From the cell containing the given text, extract its center point as (x, y) coordinate. 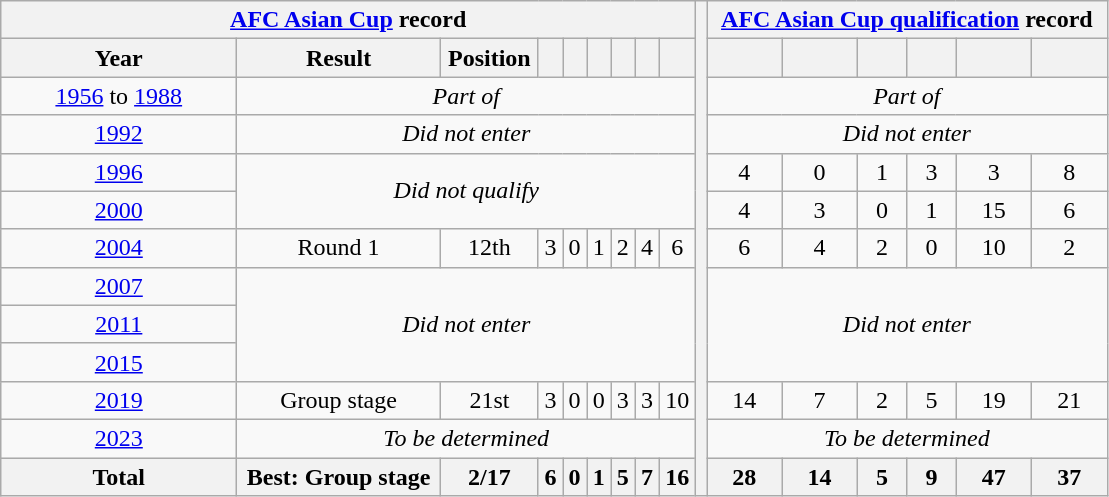
19 (994, 400)
2000 (119, 210)
Round 1 (339, 248)
47 (994, 477)
AFC Asian Cup record (348, 20)
Did not qualify (466, 191)
12th (489, 248)
21st (489, 400)
15 (994, 210)
AFC Asian Cup qualification record (907, 20)
9 (932, 477)
2011 (119, 324)
16 (678, 477)
Year (119, 58)
28 (744, 477)
21 (1069, 400)
8 (1069, 172)
2019 (119, 400)
2004 (119, 248)
2023 (119, 438)
Position (489, 58)
37 (1069, 477)
Total (119, 477)
1992 (119, 134)
2007 (119, 286)
2015 (119, 362)
2/17 (489, 477)
Result (339, 58)
1996 (119, 172)
Best: Group stage (339, 477)
1956 to 1988 (119, 96)
Group stage (339, 400)
